Output the (x, y) coordinate of the center of the cell containing the given text.  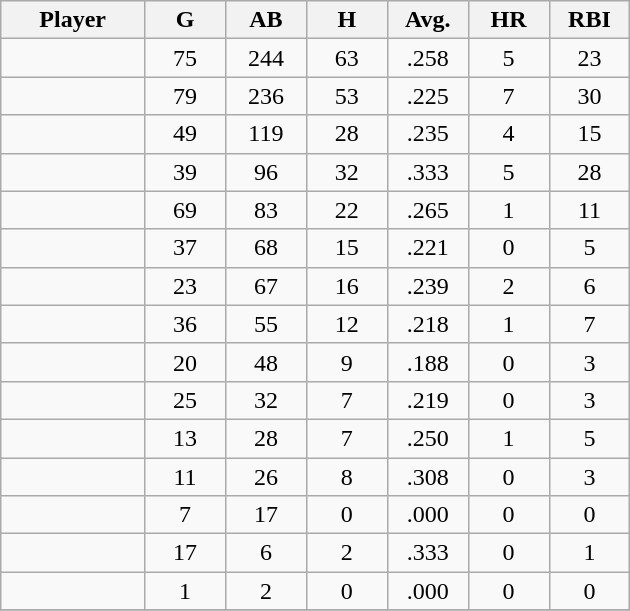
.239 (428, 286)
63 (346, 58)
Player (73, 20)
83 (266, 210)
4 (508, 134)
G (186, 20)
67 (266, 286)
.265 (428, 210)
20 (186, 362)
79 (186, 96)
36 (186, 324)
37 (186, 248)
.235 (428, 134)
HR (508, 20)
26 (266, 477)
.250 (428, 438)
96 (266, 172)
.188 (428, 362)
39 (186, 172)
25 (186, 400)
49 (186, 134)
8 (346, 477)
.221 (428, 248)
12 (346, 324)
69 (186, 210)
.308 (428, 477)
.218 (428, 324)
55 (266, 324)
13 (186, 438)
.258 (428, 58)
H (346, 20)
AB (266, 20)
53 (346, 96)
68 (266, 248)
RBI (590, 20)
30 (590, 96)
22 (346, 210)
9 (346, 362)
.225 (428, 96)
236 (266, 96)
244 (266, 58)
Avg. (428, 20)
.219 (428, 400)
75 (186, 58)
16 (346, 286)
48 (266, 362)
119 (266, 134)
